Provide the (x, y) coordinate of the cell's center where the given text is located.  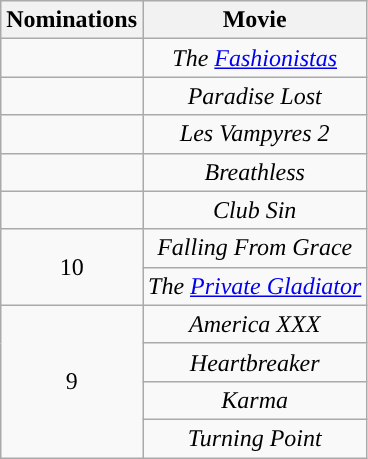
Les Vampyres 2 (254, 134)
Falling From Grace (254, 248)
Heartbreaker (254, 362)
The Private Gladiator (254, 286)
Turning Point (254, 438)
Breathless (254, 172)
Movie (254, 20)
Club Sin (254, 210)
America XXX (254, 324)
9 (72, 381)
Karma (254, 400)
Paradise Lost (254, 96)
The Fashionistas (254, 58)
Nominations (72, 20)
10 (72, 267)
